Provide the (x, y) coordinate of the cell's center where the given text is located.  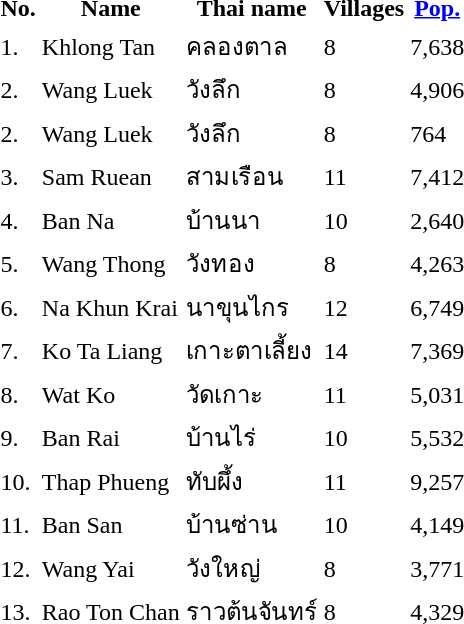
Na Khun Krai (110, 307)
เกาะตาเลี้ยง (252, 350)
บ้านไร่ (252, 438)
Ban San (110, 524)
วัดเกาะ (252, 394)
Ban Rai (110, 438)
ทับผึ้ง (252, 481)
Sam Ruean (110, 176)
Khlong Tan (110, 46)
วังทอง (252, 264)
Thap Phueng (110, 481)
บ้านนา (252, 220)
วังใหญ่ (252, 568)
Wang Thong (110, 264)
Wat Ko (110, 394)
บ้านซ่าน (252, 524)
Ban Na (110, 220)
สามเรือน (252, 176)
14 (364, 350)
นาขุนไกร (252, 307)
Ko Ta Liang (110, 350)
12 (364, 307)
Wang Yai (110, 568)
คลองตาล (252, 46)
